Return (x, y) of the center of cell containing provided text 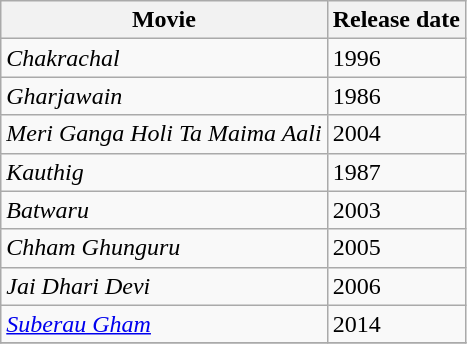
1987 (396, 172)
2005 (396, 248)
Chakrachal (164, 58)
Suberau Gham (164, 324)
Chham Ghunguru (164, 248)
1996 (396, 58)
1986 (396, 96)
2014 (396, 324)
Kauthig (164, 172)
Gharjawain (164, 96)
2006 (396, 286)
2004 (396, 134)
Release date (396, 20)
2003 (396, 210)
Movie (164, 20)
Jai Dhari Devi (164, 286)
Batwaru (164, 210)
Meri Ganga Holi Ta Maima Aali (164, 134)
